Output the (x, y) coordinate of the center of the cell containing the given text.  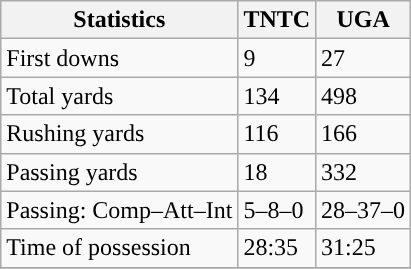
134 (277, 96)
498 (364, 96)
5–8–0 (277, 210)
Passing yards (120, 172)
18 (277, 172)
166 (364, 134)
31:25 (364, 248)
27 (364, 58)
Rushing yards (120, 134)
Passing: Comp–Att–Int (120, 210)
First downs (120, 58)
Total yards (120, 96)
UGA (364, 20)
28:35 (277, 248)
Statistics (120, 20)
28–37–0 (364, 210)
9 (277, 58)
Time of possession (120, 248)
TNTC (277, 20)
116 (277, 134)
332 (364, 172)
